Pinpoint the cell where the given text exists, returning its [x, y] midpoint coordinate. 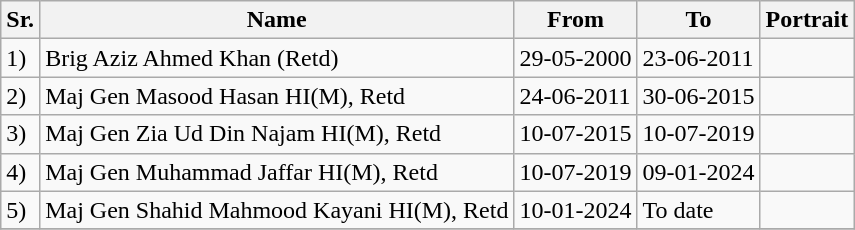
3) [20, 134]
Maj Gen Muhammad Jaffar HI(M), Retd [277, 172]
2) [20, 96]
Brig Aziz Ahmed Khan (Retd) [277, 58]
29-05-2000 [576, 58]
To date [698, 210]
To [698, 20]
Maj Gen Shahid Mahmood Kayani HI(M), Retd [277, 210]
10-01-2024 [576, 210]
From [576, 20]
09-01-2024 [698, 172]
Sr. [20, 20]
23-06-2011 [698, 58]
Maj Gen Masood Hasan HI(M), Retd [277, 96]
Maj Gen Zia Ud Din Najam HI(M), Retd [277, 134]
30-06-2015 [698, 96]
10-07-2015 [576, 134]
4) [20, 172]
24-06-2011 [576, 96]
5) [20, 210]
Name [277, 20]
Portrait [807, 20]
1) [20, 58]
